Scan for the cell matching the given text and deliver its (x, y) coordinate at center. 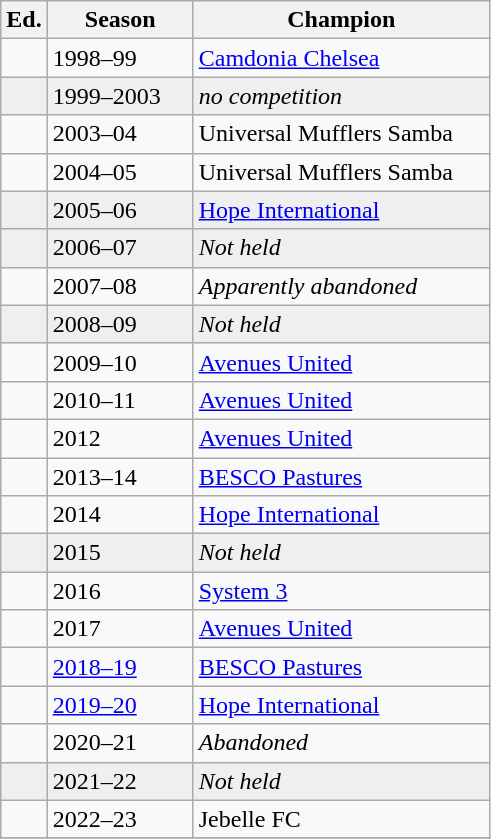
Ed. (24, 20)
Jebelle FC (341, 819)
2006–07 (120, 248)
2014 (120, 515)
2013–14 (120, 477)
1998–99 (120, 58)
2016 (120, 591)
2005–06 (120, 210)
2015 (120, 553)
Champion (341, 20)
2022–23 (120, 819)
2008–09 (120, 324)
2009–10 (120, 362)
2019–20 (120, 705)
2003–04 (120, 134)
Season (120, 20)
2018–19 (120, 667)
System 3 (341, 591)
2004–05 (120, 172)
Apparently abandoned (341, 286)
no competition (341, 96)
2017 (120, 629)
2012 (120, 438)
2020–21 (120, 743)
Abandoned (341, 743)
2010–11 (120, 400)
2021–22 (120, 781)
2007–08 (120, 286)
1999–2003 (120, 96)
Camdonia Chelsea (341, 58)
